Provide the (X, Y) coordinate of the cell's center where the given text is located.  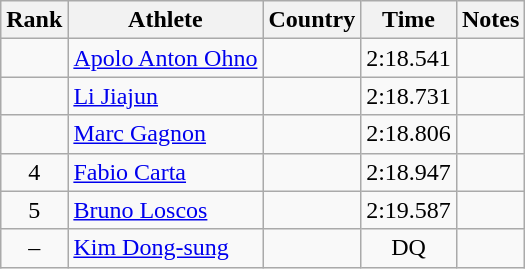
Time (409, 20)
Bruno Loscos (166, 210)
Kim Dong-sung (166, 248)
Athlete (166, 20)
2:18.806 (409, 134)
Apolo Anton Ohno (166, 58)
2:19.587 (409, 210)
– (34, 248)
2:18.731 (409, 96)
Country (312, 20)
DQ (409, 248)
4 (34, 172)
5 (34, 210)
Fabio Carta (166, 172)
Li Jiajun (166, 96)
2:18.541 (409, 58)
Notes (490, 20)
Marc Gagnon (166, 134)
Rank (34, 20)
2:18.947 (409, 172)
